Determine the [x, y] coordinate at the center of the cell enclosing the given text.  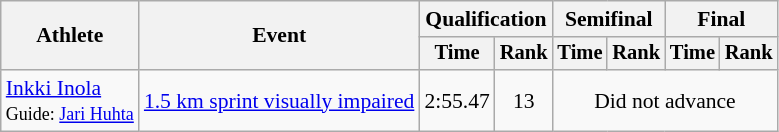
2:55.47 [456, 100]
Inkki InolaGuide: Jari Huhta [70, 100]
Event [280, 36]
Did not advance [664, 100]
Final [721, 19]
1.5 km sprint visually impaired [280, 100]
13 [524, 100]
Semifinal [608, 19]
Qualification [486, 19]
Athlete [70, 36]
